Provide the (X, Y) coordinate of the cell's center where the given text is located.  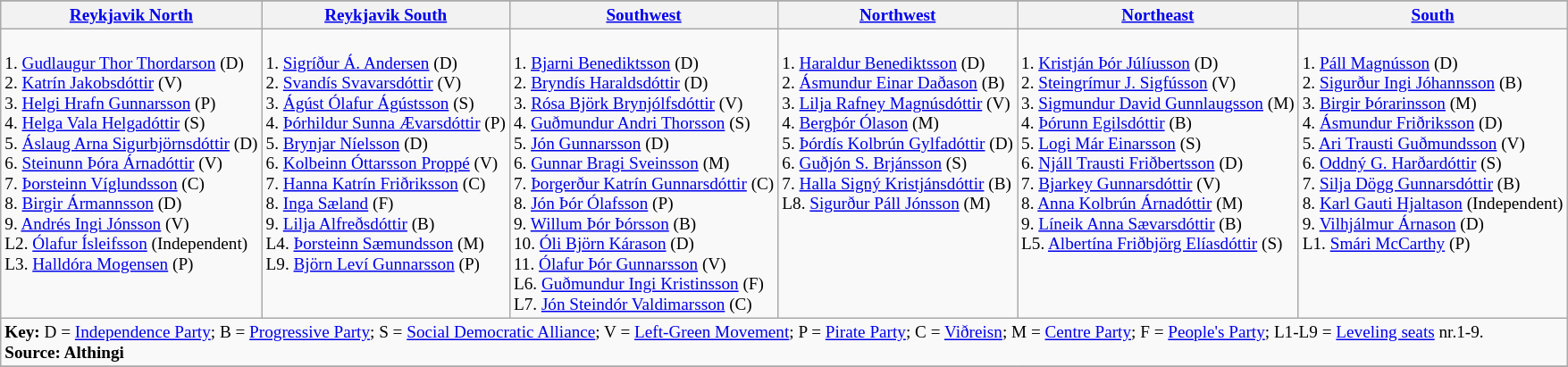
Northeast (1158, 15)
Reykjavik South (386, 15)
Northwest (898, 15)
Southwest (643, 15)
South (1433, 15)
Reykjavik North (131, 15)
